Extract the (x, y) coordinate from the center of the cell holding the provided text.  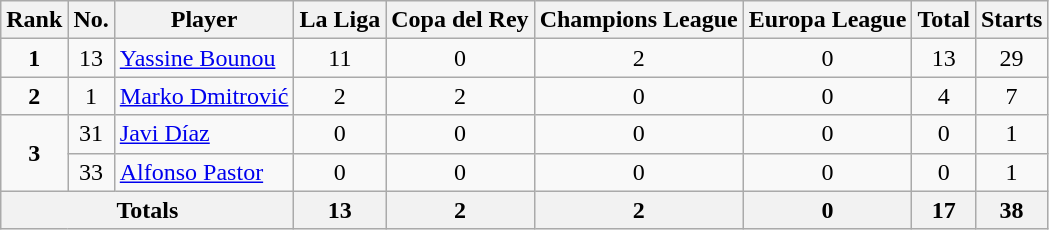
17 (944, 210)
Copa del Rey (460, 20)
33 (91, 172)
Javi Díaz (204, 134)
Europa League (828, 20)
Alfonso Pastor (204, 172)
7 (1011, 96)
Champions League (638, 20)
Yassine Bounou (204, 58)
Total (944, 20)
29 (1011, 58)
4 (944, 96)
Player (204, 20)
Marko Dmitrović (204, 96)
Totals (148, 210)
Starts (1011, 20)
11 (340, 58)
38 (1011, 210)
Rank (34, 20)
3 (34, 153)
No. (91, 20)
31 (91, 134)
La Liga (340, 20)
